Locate the cell with the specified text and output its [x, y] center coordinate. 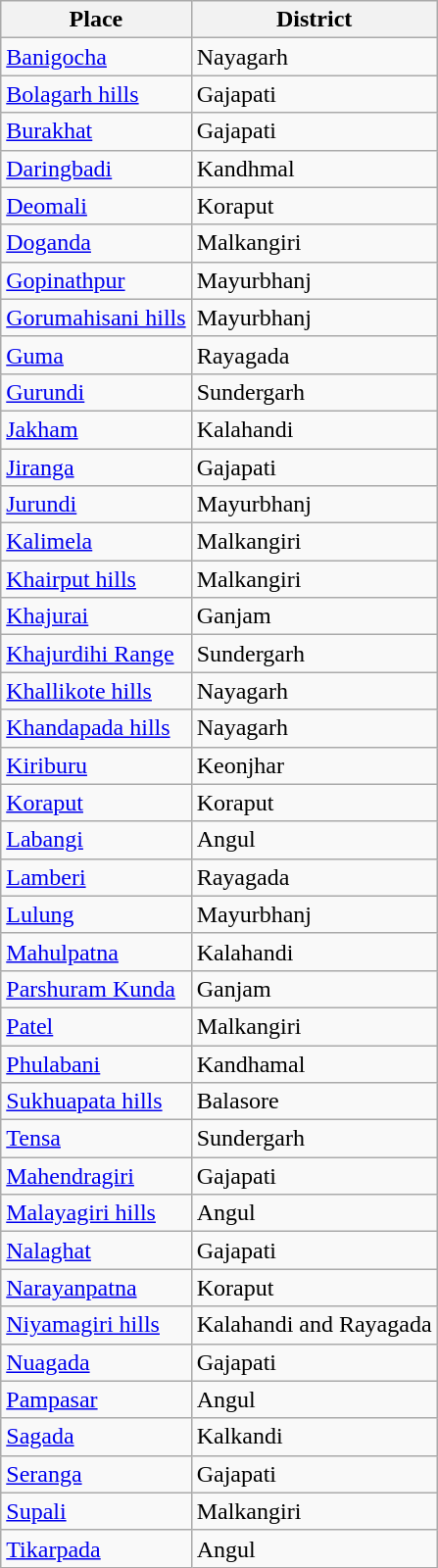
Nuagada [96, 1362]
Sukhuapata hills [96, 1102]
Labangi [96, 840]
Kiriburu [96, 765]
Phulabani [96, 1063]
Gorumahisani hills [96, 318]
Keonjhar [314, 765]
Balasore [314, 1102]
Kalimela [96, 542]
Lulung [96, 914]
Khallikote hills [96, 691]
Doganda [96, 243]
District [314, 20]
Jiranga [96, 467]
Kalkandi [314, 1437]
Gurundi [96, 392]
Malayagiri hills [96, 1213]
Sagada [96, 1437]
Mahendragiri [96, 1176]
Patel [96, 1026]
Deomali [96, 206]
Kalahandi and Rayagada [314, 1325]
Daringbadi [96, 169]
Gopinathpur [96, 280]
Parshuram Kunda [96, 989]
Banigocha [96, 57]
Tensa [96, 1139]
Khandapada hills [96, 728]
Guma [96, 355]
Place [96, 20]
Mahulpatna [96, 952]
Khairput hills [96, 579]
Khajurai [96, 616]
Seranga [96, 1474]
Niyamagiri hills [96, 1325]
Kandhamal [314, 1063]
Narayanpatna [96, 1288]
Khajurdihi Range [96, 654]
Tikarpada [96, 1548]
Burakhat [96, 131]
Lamberi [96, 877]
Supali [96, 1511]
Bolagarh hills [96, 94]
Pampasar [96, 1399]
Nalaghat [96, 1250]
Kandhmal [314, 169]
Jurundi [96, 505]
Jakham [96, 429]
